Scan for the cell matching the given text and deliver its (x, y) coordinate at center. 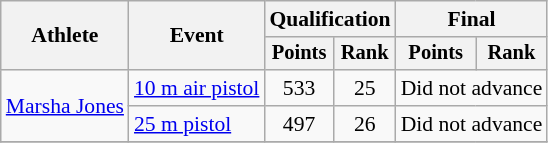
25 (365, 88)
Marsha Jones (65, 106)
Qualification (330, 19)
497 (298, 124)
533 (298, 88)
26 (365, 124)
Athlete (65, 36)
Final (472, 19)
25 m pistol (196, 124)
10 m air pistol (196, 88)
Event (196, 36)
